From the cell containing the given text, extract its center point as [x, y] coordinate. 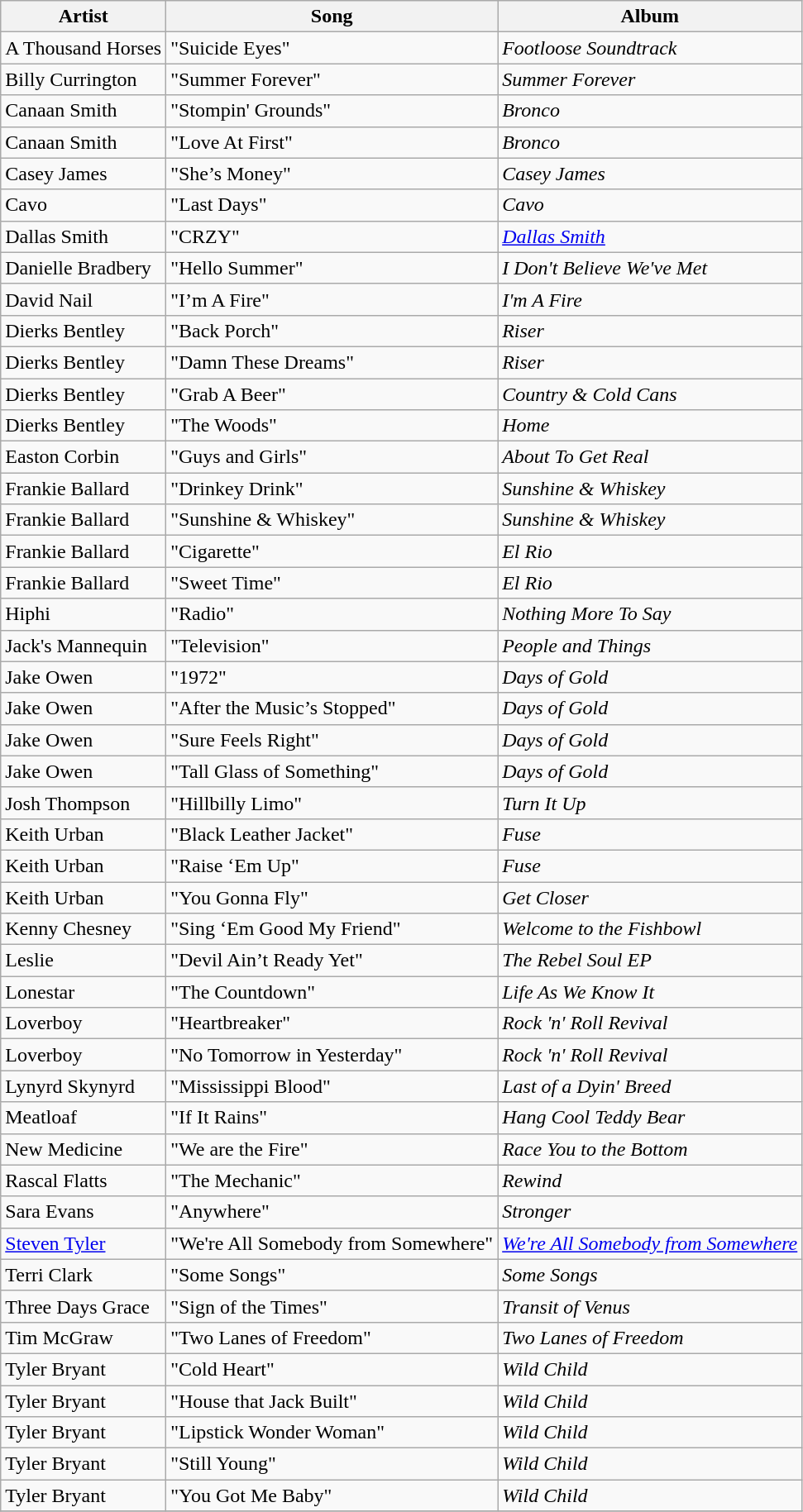
"Cigarette" [332, 551]
"Summer Forever" [332, 79]
"Still Young" [332, 1464]
Stronger [650, 1212]
Rascal Flatts [84, 1181]
"Guys and Girls" [332, 457]
Transit of Venus [650, 1306]
Get Closer [650, 897]
A Thousand Horses [84, 48]
Sara Evans [84, 1212]
Some Songs [650, 1275]
"1972" [332, 677]
"Hello Summer" [332, 268]
"Sunshine & Whiskey" [332, 520]
David Nail [84, 299]
Tim McGraw [84, 1338]
Artist [84, 17]
Meatloaf [84, 1118]
"Radio" [332, 614]
Race You to the Bottom [650, 1149]
Rewind [650, 1181]
Steven Tyler [84, 1243]
Last of a Dyin' Breed [650, 1086]
Josh Thompson [84, 803]
"Love At First" [332, 142]
"Hillbilly Limo" [332, 803]
Three Days Grace [84, 1306]
Welcome to the Fishbowl [650, 929]
Footloose Soundtrack [650, 48]
We're All Somebody from Somewhere [650, 1243]
New Medicine [84, 1149]
Leslie [84, 961]
About To Get Real [650, 457]
"Heartbreaker" [332, 1023]
"Lipstick Wonder Woman" [332, 1433]
Terri Clark [84, 1275]
"You Gonna Fly" [332, 897]
Album [650, 17]
"If It Rains" [332, 1118]
Two Lanes of Freedom [650, 1338]
"Raise ‘Em Up" [332, 866]
Lonestar [84, 992]
Billy Currington [84, 79]
"Two Lanes of Freedom" [332, 1338]
"She’s Money" [332, 174]
I'm A Fire [650, 299]
"CRZY" [332, 236]
Hiphi [84, 614]
"House that Jack Built" [332, 1401]
Kenny Chesney [84, 929]
"The Mechanic" [332, 1181]
Country & Cold Cans [650, 394]
"Damn These Dreams" [332, 362]
Life As We Know It [650, 992]
"No Tomorrow in Yesterday" [332, 1055]
"Sweet Time" [332, 583]
"The Countdown" [332, 992]
I Don't Believe We've Met [650, 268]
Hang Cool Teddy Bear [650, 1118]
Lynyrd Skynyrd [84, 1086]
"Grab A Beer" [332, 394]
"After the Music’s Stopped" [332, 708]
"Tall Glass of Something" [332, 771]
People and Things [650, 646]
"Sure Feels Right" [332, 740]
"You Got Me Baby" [332, 1495]
Easton Corbin [84, 457]
"Devil Ain’t Ready Yet" [332, 961]
"Drinkey Drink" [332, 489]
"Suicide Eyes" [332, 48]
"Last Days" [332, 205]
Home [650, 426]
Nothing More To Say [650, 614]
"I’m A Fire" [332, 299]
"Sing ‘Em Good My Friend" [332, 929]
"Stompin' Grounds" [332, 111]
Jack's Mannequin [84, 646]
"Back Porch" [332, 331]
Turn It Up [650, 803]
Summer Forever [650, 79]
"Some Songs" [332, 1275]
"Cold Heart" [332, 1369]
"Anywhere" [332, 1212]
"The Woods" [332, 426]
Danielle Bradbery [84, 268]
"Black Leather Jacket" [332, 834]
"Sign of the Times" [332, 1306]
The Rebel Soul EP [650, 961]
"Mississippi Blood" [332, 1086]
"Television" [332, 646]
"We're All Somebody from Somewhere" [332, 1243]
"We are the Fire" [332, 1149]
Song [332, 17]
